Return (x, y) of the center of cell containing provided text 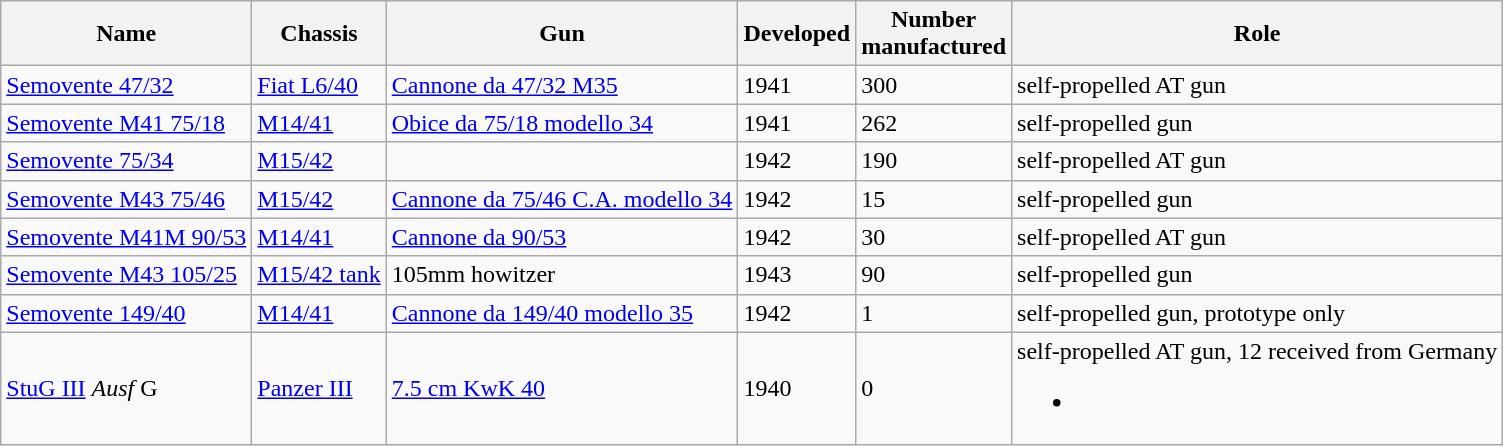
Semovente 47/32 (126, 85)
7.5 cm KwK 40 (562, 388)
1940 (797, 388)
Semovente M41 75/18 (126, 123)
Semovente M43 75/46 (126, 199)
190 (934, 161)
Role (1258, 34)
15 (934, 199)
Semovente 75/34 (126, 161)
StuG III Ausf G (126, 388)
Fiat L6/40 (319, 85)
Gun (562, 34)
Panzer III (319, 388)
Number manufactured (934, 34)
Cannone da 75/46 C.A. modello 34 (562, 199)
Cannone da 90/53 (562, 237)
Semovente 149/40 (126, 313)
Cannone da 149/40 modello 35 (562, 313)
M15/42 tank (319, 275)
90 (934, 275)
30 (934, 237)
Cannone da 47/32 M35 (562, 85)
self-propelled gun, prototype only (1258, 313)
300 (934, 85)
Semovente M41M 90/53 (126, 237)
Obice da 75/18 modello 34 (562, 123)
0 (934, 388)
262 (934, 123)
self-propelled AT gun, 12 received from Germany (1258, 388)
Semovente M43 105/25 (126, 275)
Developed (797, 34)
Chassis (319, 34)
Name (126, 34)
1943 (797, 275)
1 (934, 313)
105mm howitzer (562, 275)
